Determine the (x, y) coordinate at the center of the cell enclosing the given text.  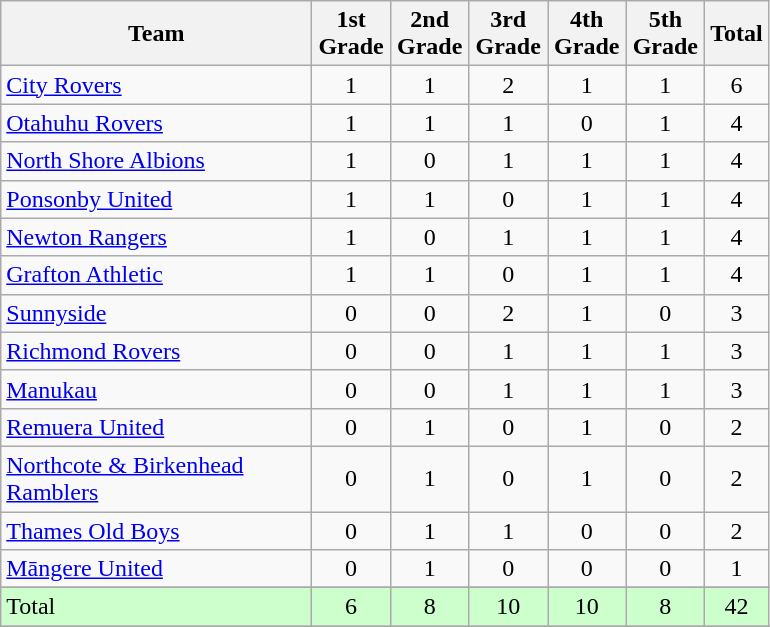
4th Grade (588, 34)
3rd Grade (508, 34)
1st Grade (352, 34)
North Shore Albions (156, 161)
Māngere United (156, 569)
5th Grade (666, 34)
Team (156, 34)
City Rovers (156, 85)
Manukau (156, 389)
Newton Rangers (156, 237)
Thames Old Boys (156, 531)
Remuera United (156, 427)
2nd Grade (430, 34)
Grafton Athletic (156, 275)
Northcote & Birkenhead Ramblers (156, 478)
Richmond Rovers (156, 351)
Sunnyside (156, 313)
Ponsonby United (156, 199)
Otahuhu Rovers (156, 123)
42 (737, 607)
